Return the (x, y) coordinate for the center point of the cell that contains the specified text.  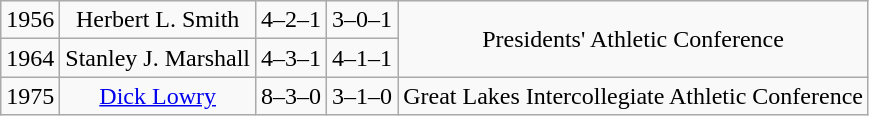
4–2–1 (292, 20)
4–3–1 (292, 58)
1956 (30, 20)
Herbert L. Smith (158, 20)
4–1–1 (362, 58)
3–0–1 (362, 20)
Presidents' Athletic Conference (634, 39)
Stanley J. Marshall (158, 58)
8–3–0 (292, 96)
3–1–0 (362, 96)
1964 (30, 58)
Great Lakes Intercollegiate Athletic Conference (634, 96)
1975 (30, 96)
Dick Lowry (158, 96)
